Return (x, y) of the center of cell containing provided text 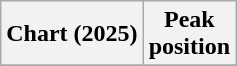
Peakposition (189, 34)
Chart (2025) (72, 34)
